Output the [X, Y] coordinate of the center of the cell containing the given text.  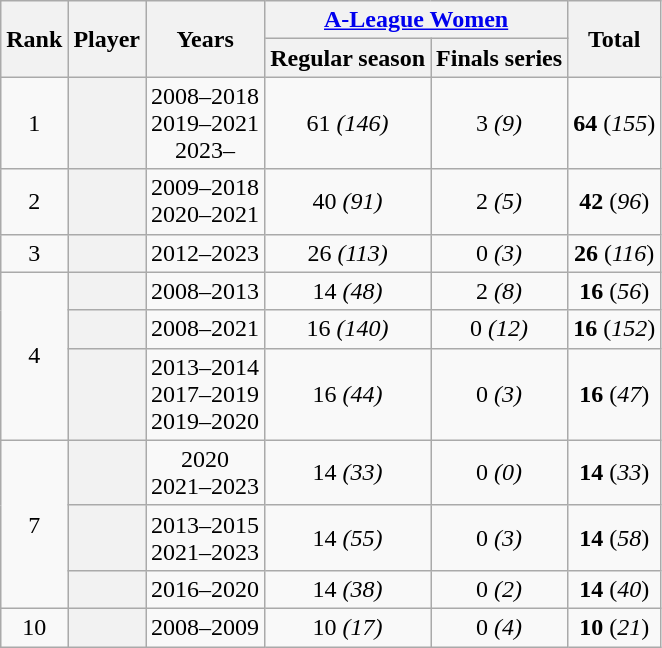
10 (21) [614, 627]
2008–2009 [206, 627]
2008–2013 [206, 291]
7 [34, 524]
2 (8) [500, 291]
42 (96) [614, 202]
2008–2021 [206, 329]
40 (91) [348, 202]
2013–20142017–20192019–2020 [206, 394]
Finals series [500, 58]
16 (47) [614, 394]
0 (12) [500, 329]
Rank [34, 39]
A-League Women [416, 20]
16 (152) [614, 329]
14 (48) [348, 291]
2 (5) [500, 202]
Total [614, 39]
14 (55) [348, 538]
2008–20182019–20212023– [206, 123]
Years [206, 39]
Player [107, 39]
16 (140) [348, 329]
10 (17) [348, 627]
0 (0) [500, 472]
Regular season [348, 58]
20202021–2023 [206, 472]
14 (38) [348, 589]
2013–20152021–2023 [206, 538]
14 (58) [614, 538]
14 (40) [614, 589]
16 (44) [348, 394]
2 [34, 202]
26 (116) [614, 253]
1 [34, 123]
64 (155) [614, 123]
61 (146) [348, 123]
3 (9) [500, 123]
16 (56) [614, 291]
2009–20182020–2021 [206, 202]
0 (2) [500, 589]
0 (4) [500, 627]
2016–2020 [206, 589]
3 [34, 253]
4 [34, 356]
10 [34, 627]
26 (113) [348, 253]
2012–2023 [206, 253]
